Find where the given text appears and provide that cell's center as [X, Y] coordinate. 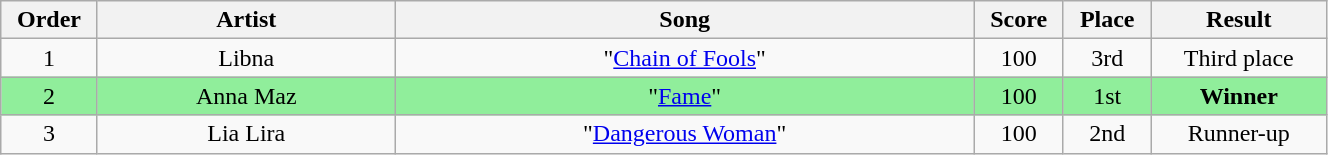
2nd [1107, 134]
Result [1238, 20]
1st [1107, 96]
"Fame" [684, 96]
Score [1018, 20]
3rd [1107, 58]
Artist [246, 20]
"Dangerous Woman" [684, 134]
Song [684, 20]
Lia Lira [246, 134]
"Chain of Fools" [684, 58]
Place [1107, 20]
1 [49, 58]
Winner [1238, 96]
Third place [1238, 58]
Anna Maz [246, 96]
Libna [246, 58]
Order [49, 20]
2 [49, 96]
Runner-up [1238, 134]
3 [49, 134]
